Find where the given text appears and provide that cell's center as (x, y) coordinate. 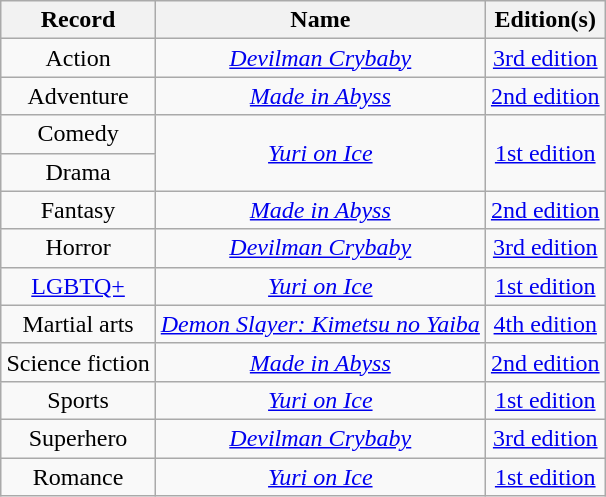
Sports (78, 400)
Edition(s) (545, 20)
Science fiction (78, 362)
Name (320, 20)
Martial arts (78, 324)
Fantasy (78, 210)
Horror (78, 248)
4th edition (545, 324)
Record (78, 20)
Superhero (78, 438)
Drama (78, 172)
Demon Slayer: Kimetsu no Yaiba (320, 324)
Adventure (78, 96)
Romance (78, 477)
Action (78, 58)
Comedy (78, 134)
LGBTQ+ (78, 286)
